Determine the (X, Y) coordinate at the center of the cell enclosing the given text.  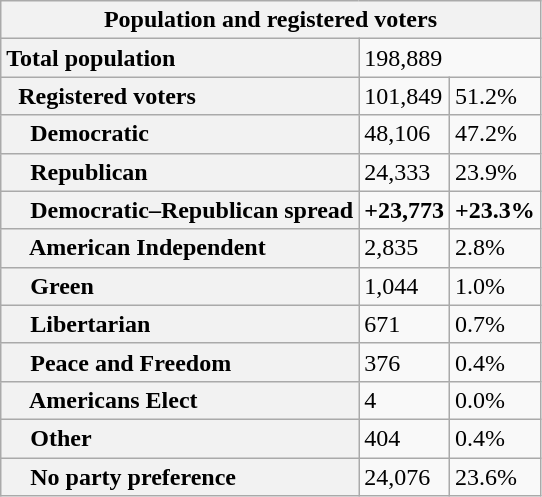
671 (404, 324)
23.6% (494, 477)
Democratic (180, 134)
Libertarian (180, 324)
376 (404, 362)
198,889 (450, 58)
Registered voters (180, 96)
4 (404, 400)
0.0% (494, 400)
23.9% (494, 172)
2.8% (494, 248)
Population and registered voters (270, 20)
+23,773 (404, 210)
404 (404, 438)
47.2% (494, 134)
24,076 (404, 477)
0.7% (494, 324)
1.0% (494, 286)
Peace and Freedom (180, 362)
+23.3% (494, 210)
Americans Elect (180, 400)
Other (180, 438)
Democratic–Republican spread (180, 210)
48,106 (404, 134)
Green (180, 286)
101,849 (404, 96)
1,044 (404, 286)
24,333 (404, 172)
2,835 (404, 248)
51.2% (494, 96)
No party preference (180, 477)
American Independent (180, 248)
Total population (180, 58)
Republican (180, 172)
